Identify which cell holds the provided text, then report its [X, Y] central coordinate. 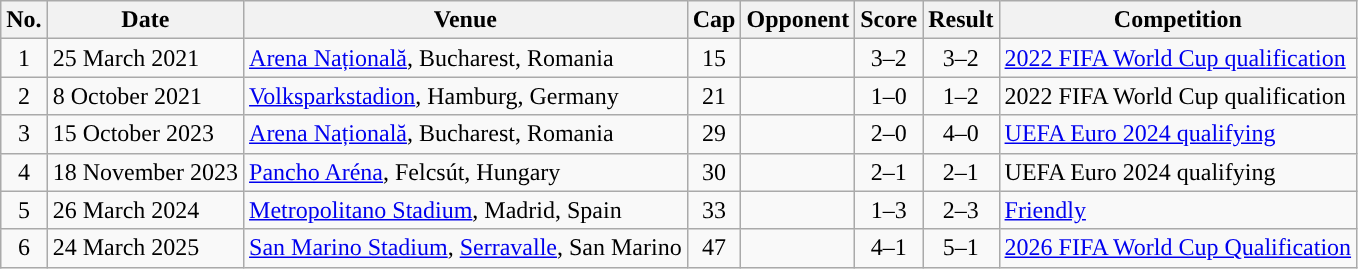
No. [24, 20]
San Marino Stadium, Serravalle, San Marino [466, 248]
4–1 [889, 248]
1 [24, 58]
2026 FIFA World Cup Qualification [1178, 248]
15 October 2023 [145, 134]
30 [714, 172]
33 [714, 210]
Date [145, 20]
Metropolitano Stadium, Madrid, Spain [466, 210]
Score [889, 20]
21 [714, 96]
Opponent [798, 20]
3 [24, 134]
Pancho Aréna, Felcsút, Hungary [466, 172]
1–2 [961, 96]
4–0 [961, 134]
4 [24, 172]
15 [714, 58]
5–1 [961, 248]
Volksparkstadion, Hamburg, Germany [466, 96]
18 November 2023 [145, 172]
25 March 2021 [145, 58]
Friendly [1178, 210]
Result [961, 20]
Cap [714, 20]
24 March 2025 [145, 248]
6 [24, 248]
29 [714, 134]
26 March 2024 [145, 210]
1–3 [889, 210]
1–0 [889, 96]
Competition [1178, 20]
8 October 2021 [145, 96]
2–0 [889, 134]
47 [714, 248]
5 [24, 210]
2 [24, 96]
Venue [466, 20]
2–3 [961, 210]
